Pinpoint the cell where the given text exists, returning its [X, Y] midpoint coordinate. 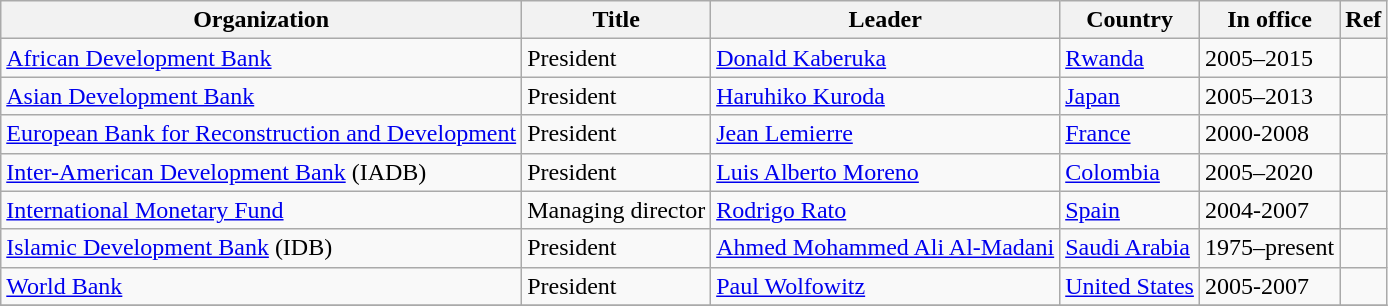
In office [1269, 20]
2005-2007 [1269, 286]
Asian Development Bank [262, 96]
United States [1130, 286]
Rwanda [1130, 58]
2005–2015 [1269, 58]
Paul Wolfowitz [886, 286]
Islamic Development Bank (IDB) [262, 248]
European Bank for Reconstruction and Development [262, 134]
France [1130, 134]
Ahmed Mohammed Ali Al-Madani [886, 248]
African Development Bank [262, 58]
Jean Lemierre [886, 134]
Colombia [1130, 172]
1975–present [1269, 248]
Leader [886, 20]
Inter-American Development Bank (IADB) [262, 172]
Managing director [616, 210]
2005–2013 [1269, 96]
Luis Alberto Moreno [886, 172]
Country [1130, 20]
2005–2020 [1269, 172]
2004-2007 [1269, 210]
Rodrigo Rato [886, 210]
Title [616, 20]
Haruhiko Kuroda [886, 96]
2000-2008 [1269, 134]
Japan [1130, 96]
World Bank [262, 286]
Organization [262, 20]
Ref [1364, 20]
International Monetary Fund [262, 210]
Spain [1130, 210]
Saudi Arabia [1130, 248]
Donald Kaberuka [886, 58]
